Scan for the cell matching the given text and deliver its (x, y) coordinate at center. 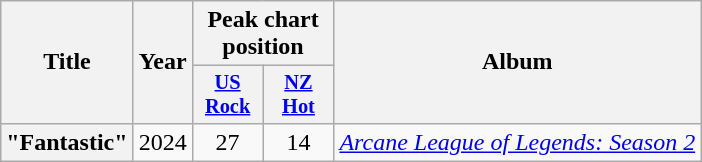
Title (67, 62)
2024 (162, 142)
NZHot (298, 95)
27 (228, 142)
Peak chart position (263, 34)
USRock (228, 95)
Arcane League of Legends: Season 2 (518, 142)
"Fantastic" (67, 142)
Year (162, 62)
14 (298, 142)
Album (518, 62)
